Search for the cell housing the specified text and yield its (X, Y) center coordinate. 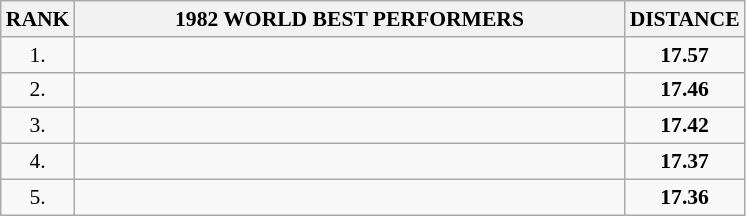
17.36 (685, 197)
17.42 (685, 126)
2. (38, 90)
17.57 (685, 55)
DISTANCE (685, 19)
5. (38, 197)
17.46 (685, 90)
17.37 (685, 162)
1. (38, 55)
4. (38, 162)
1982 WORLD BEST PERFORMERS (349, 19)
RANK (38, 19)
3. (38, 126)
